Determine the (x, y) coordinate at the center of the cell enclosing the given text.  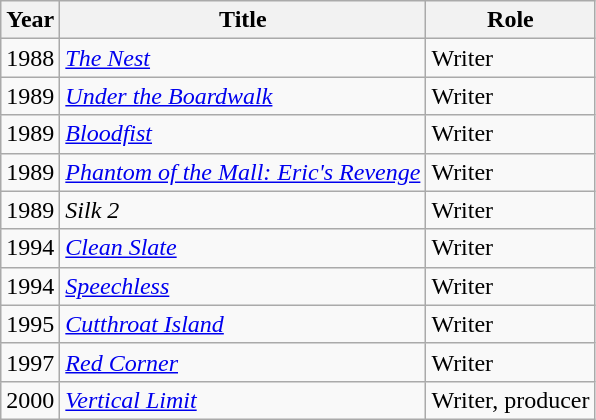
Under the Boardwalk (243, 96)
Bloodfist (243, 134)
Red Corner (243, 362)
Speechless (243, 286)
Phantom of the Mall: Eric's Revenge (243, 172)
Writer, producer (510, 400)
Cutthroat Island (243, 324)
Silk 2 (243, 210)
2000 (30, 400)
The Nest (243, 58)
1997 (30, 362)
Title (243, 20)
Clean Slate (243, 248)
1988 (30, 58)
Role (510, 20)
1995 (30, 324)
Vertical Limit (243, 400)
Year (30, 20)
